Pinpoint the cell where the given text exists, returning its [x, y] midpoint coordinate. 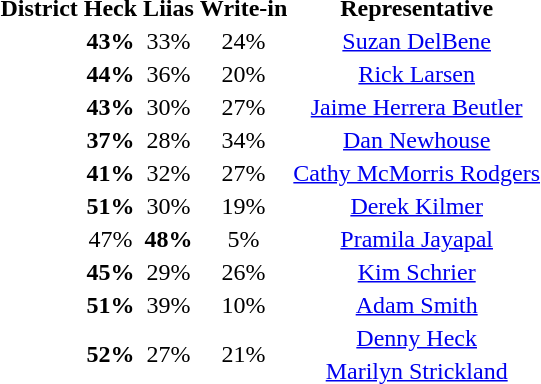
41% [110, 173]
37% [110, 140]
20% [244, 74]
28% [169, 140]
26% [244, 272]
45% [110, 272]
10% [244, 305]
33% [169, 41]
19% [244, 206]
47% [110, 239]
5% [244, 239]
48% [169, 239]
39% [169, 305]
44% [110, 74]
29% [169, 272]
34% [244, 140]
24% [244, 41]
32% [169, 173]
36% [169, 74]
